Provide the [X, Y] coordinate of the cell's center where the given text is located.  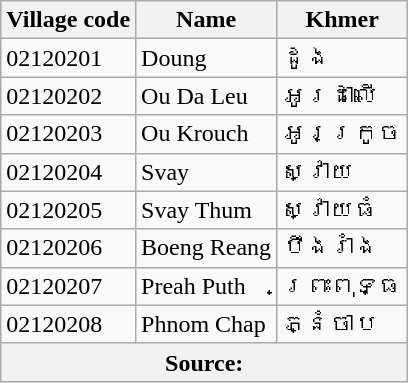
Village code [68, 20]
02120207 [68, 286]
02120204 [68, 172]
Ou Da Leu [206, 96]
02120206 [68, 248]
02120203 [68, 134]
ភ្នំចាប [342, 324]
ព្រះពុទ្ធ [342, 286]
Source: [204, 362]
Ou Krouch [206, 134]
Phnom Chap [206, 324]
ដូង [342, 58]
អូរដាលើ [342, 96]
ស្វាយ [342, 172]
Boeng Reang [206, 248]
02120205 [68, 210]
02120201 [68, 58]
Preah Puth [206, 286]
Svay Thum [206, 210]
02120202 [68, 96]
02120208 [68, 324]
Doung [206, 58]
Svay [206, 172]
Khmer [342, 20]
ស្វាយធំ [342, 210]
បឹងរាំង [342, 248]
Name [206, 20]
អូរក្រូច [342, 134]
